Determine the [X, Y] coordinate at the center of the cell enclosing the given text.  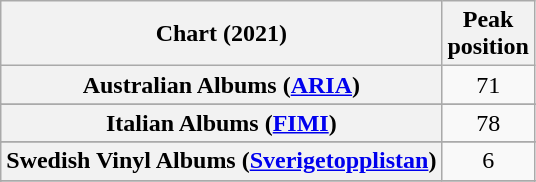
78 [488, 123]
Italian Albums (FIMI) [222, 123]
Chart (2021) [222, 34]
6 [488, 161]
Peakposition [488, 34]
Australian Albums (ARIA) [222, 85]
Swedish Vinyl Albums (Sverigetopplistan) [222, 161]
71 [488, 85]
